From the cell containing the given text, extract its center point as (X, Y) coordinate. 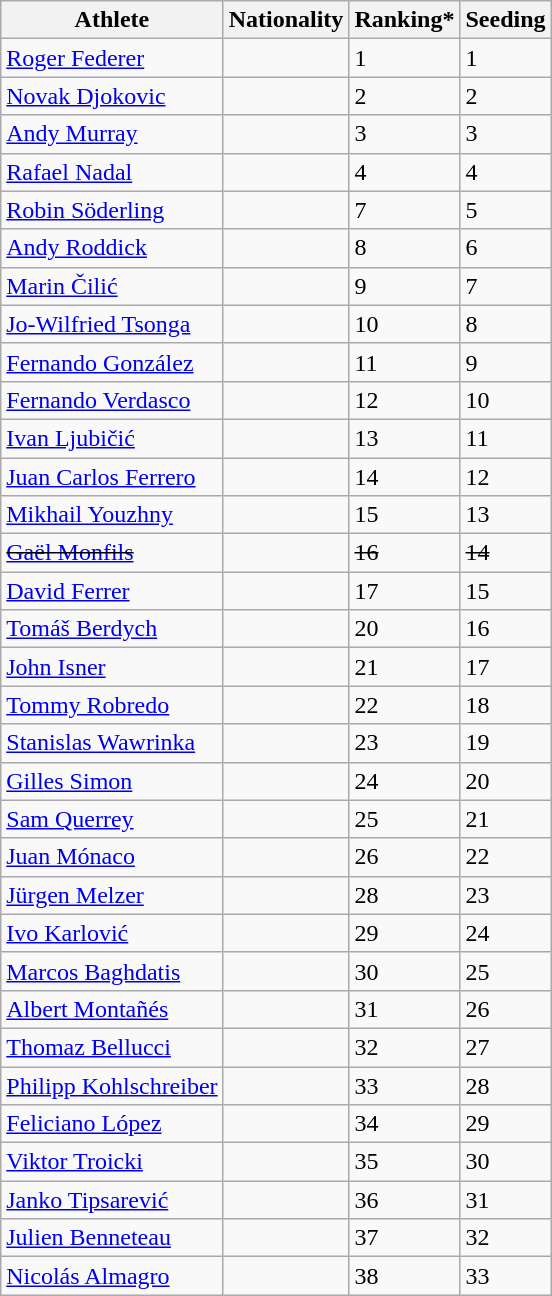
27 (506, 1047)
Ranking* (404, 20)
Marcos Baghdatis (112, 971)
Julien Benneteau (112, 1238)
Juan Carlos Ferrero (112, 477)
5 (506, 210)
Novak Djokovic (112, 96)
34 (404, 1124)
18 (506, 705)
Fernando Verdasco (112, 400)
Feliciano López (112, 1124)
Andy Murray (112, 134)
Albert Montañés (112, 1009)
Tomáš Berdych (112, 629)
Thomaz Bellucci (112, 1047)
Janko Tipsarević (112, 1200)
Stanislas Wawrinka (112, 743)
19 (506, 743)
Jo-Wilfried Tsonga (112, 324)
Jürgen Melzer (112, 895)
Gilles Simon (112, 781)
Juan Mónaco (112, 857)
Ivo Karlović (112, 933)
37 (404, 1238)
Gaël Monfils (112, 553)
38 (404, 1276)
Nicolás Almagro (112, 1276)
Seeding (506, 20)
6 (506, 248)
Robin Söderling (112, 210)
Fernando González (112, 362)
Roger Federer (112, 58)
Viktor Troicki (112, 1162)
Philipp Kohlschreiber (112, 1085)
36 (404, 1200)
35 (404, 1162)
Andy Roddick (112, 248)
Rafael Nadal (112, 172)
Sam Querrey (112, 819)
Athlete (112, 20)
John Isner (112, 667)
Nationality (286, 20)
Marin Čilić (112, 286)
Mikhail Youzhny (112, 515)
David Ferrer (112, 591)
Ivan Ljubičić (112, 438)
Tommy Robredo (112, 705)
